For the text-containing cell, return its midpoint in (X, Y) coordinate format. 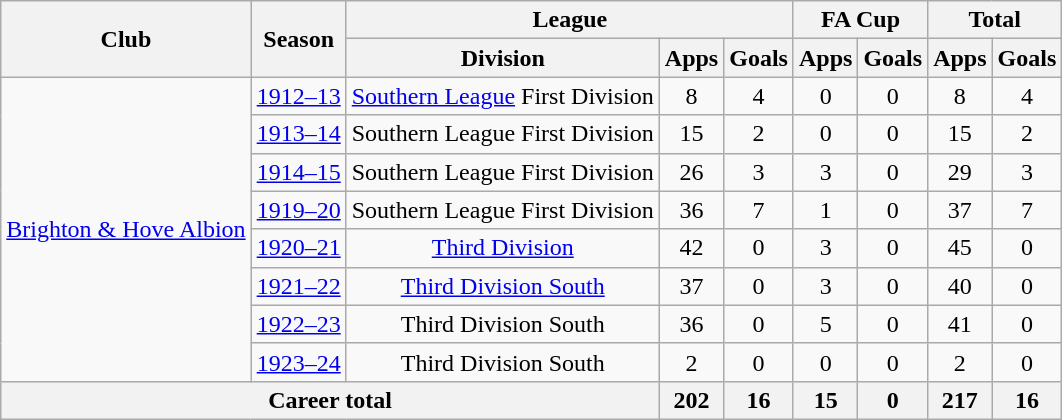
League (570, 20)
1912–13 (298, 96)
42 (691, 248)
41 (960, 324)
FA Cup (860, 20)
45 (960, 248)
5 (825, 324)
Division (502, 58)
40 (960, 286)
1919–20 (298, 210)
1914–15 (298, 172)
217 (960, 400)
1923–24 (298, 362)
Third Division (502, 248)
1913–14 (298, 134)
Total (995, 20)
Career total (330, 400)
29 (960, 172)
Brighton & Hove Albion (126, 229)
Club (126, 39)
1921–22 (298, 286)
1920–21 (298, 248)
26 (691, 172)
1922–23 (298, 324)
Season (298, 39)
1 (825, 210)
202 (691, 400)
